Return [x, y] of the center of cell containing provided text 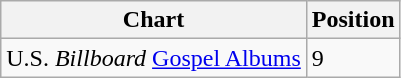
Chart [154, 20]
U.S. Billboard Gospel Albums [154, 58]
9 [353, 58]
Position [353, 20]
